Find where the given text appears and provide that cell's center as (x, y) coordinate. 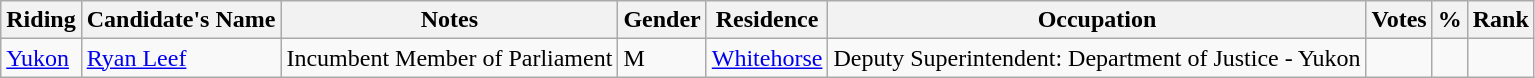
% (1450, 20)
Incumbent Member of Parliament (450, 58)
Riding (41, 20)
Notes (450, 20)
Votes (1399, 20)
Whitehorse (767, 58)
Ryan Leef (181, 58)
Occupation (1097, 20)
Rank (1500, 20)
Residence (767, 20)
Gender (662, 20)
Candidate's Name (181, 20)
Yukon (41, 58)
Deputy Superintendent: Department of Justice - Yukon (1097, 58)
M (662, 58)
